Pinpoint the cell where the given text exists, returning its (X, Y) midpoint coordinate. 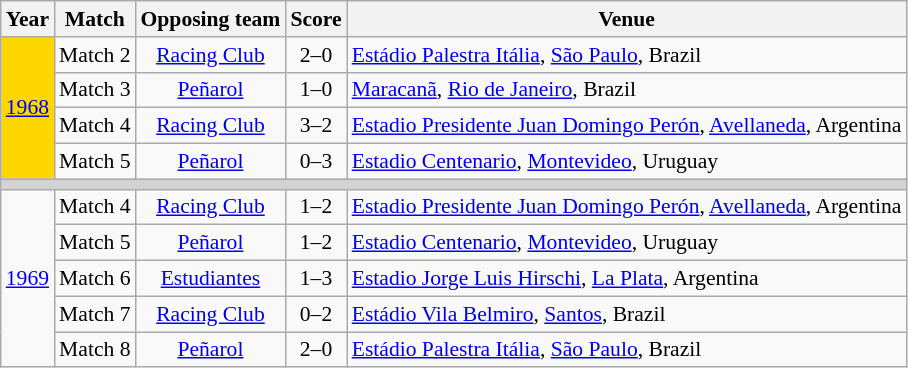
Match 8 (94, 350)
0–2 (316, 314)
Estádio Vila Belmiro, Santos, Brazil (627, 314)
Venue (627, 19)
Maracanã, Rio de Janeiro, Brazil (627, 90)
Match 7 (94, 314)
Match 3 (94, 90)
0–3 (316, 162)
1968 (28, 108)
1–3 (316, 279)
Match 6 (94, 279)
Year (28, 19)
Match (94, 19)
Match 2 (94, 55)
Score (316, 19)
3–2 (316, 126)
Estudiantes (211, 279)
Opposing team (211, 19)
Estadio Jorge Luis Hirschi, La Plata, Argentina (627, 279)
1–0 (316, 90)
1969 (28, 278)
